Extract the (X, Y) coordinate from the center of the cell holding the provided text.  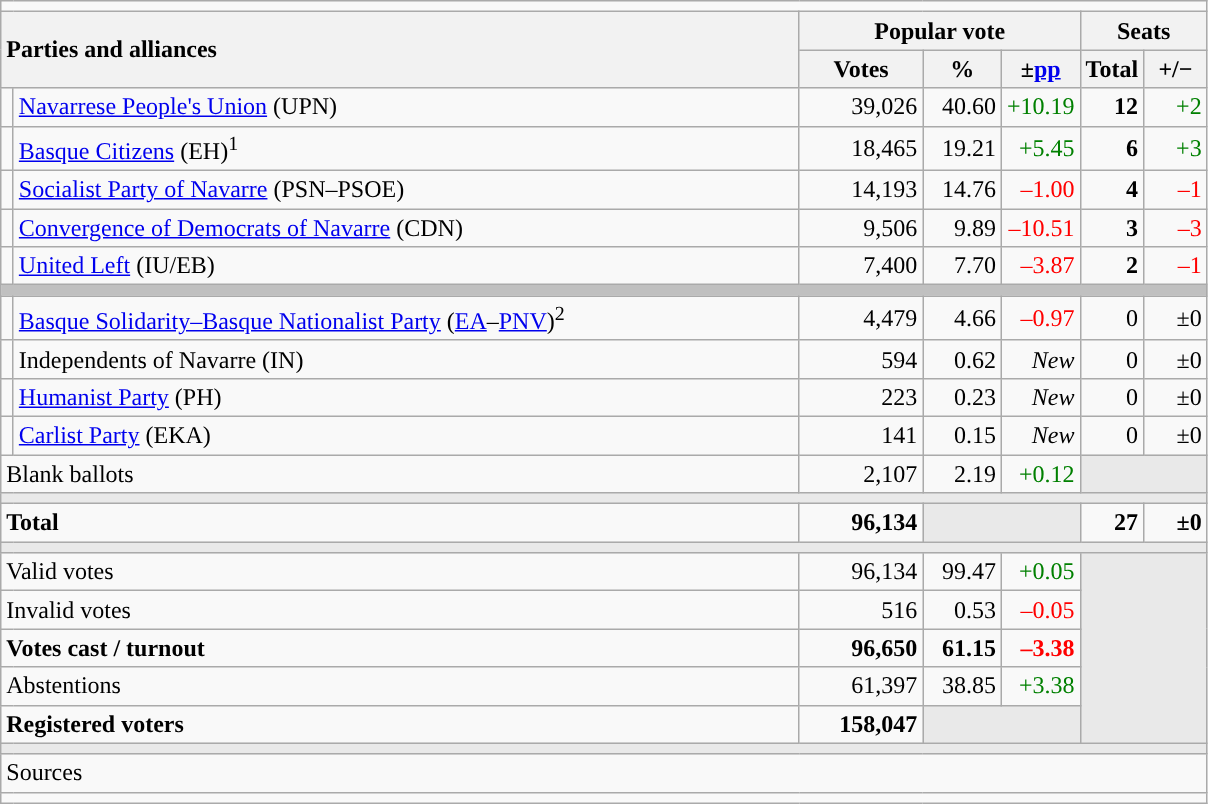
Registered voters (400, 724)
61,397 (861, 686)
Basque Solidarity–Basque Nationalist Party (EA–PNV)2 (406, 318)
–1.00 (1040, 190)
27 (1112, 523)
Invalid votes (400, 610)
Popular vote (940, 31)
40.60 (962, 107)
–3 (1176, 228)
Abstentions (400, 686)
Carlist Party (EKA) (406, 435)
0.15 (962, 435)
Votes (861, 69)
158,047 (861, 724)
516 (861, 610)
+0.05 (1040, 572)
–3.38 (1040, 648)
2.19 (962, 474)
Parties and alliances (400, 50)
4,479 (861, 318)
–10.51 (1040, 228)
14,193 (861, 190)
96,650 (861, 648)
38.85 (962, 686)
Blank ballots (400, 474)
United Left (IU/EB) (406, 266)
0.53 (962, 610)
0.62 (962, 359)
3 (1112, 228)
+3 (1176, 148)
+/− (1176, 69)
+0.12 (1040, 474)
9,506 (861, 228)
+2 (1176, 107)
Seats (1144, 31)
–0.05 (1040, 610)
594 (861, 359)
223 (861, 397)
+10.19 (1040, 107)
2 (1112, 266)
+3.38 (1040, 686)
% (962, 69)
Convergence of Democrats of Navarre (CDN) (406, 228)
9.89 (962, 228)
7,400 (861, 266)
12 (1112, 107)
61.15 (962, 648)
18,465 (861, 148)
39,026 (861, 107)
±pp (1040, 69)
Independents of Navarre (IN) (406, 359)
–3.87 (1040, 266)
Valid votes (400, 572)
7.70 (962, 266)
Votes cast / turnout (400, 648)
+5.45 (1040, 148)
99.47 (962, 572)
4.66 (962, 318)
Basque Citizens (EH)1 (406, 148)
14.76 (962, 190)
Sources (604, 773)
19.21 (962, 148)
6 (1112, 148)
Socialist Party of Navarre (PSN–PSOE) (406, 190)
2,107 (861, 474)
Navarrese People's Union (UPN) (406, 107)
Humanist Party (PH) (406, 397)
4 (1112, 190)
–0.97 (1040, 318)
0.23 (962, 397)
141 (861, 435)
